From the cell containing the given text, extract its center point as [X, Y] coordinate. 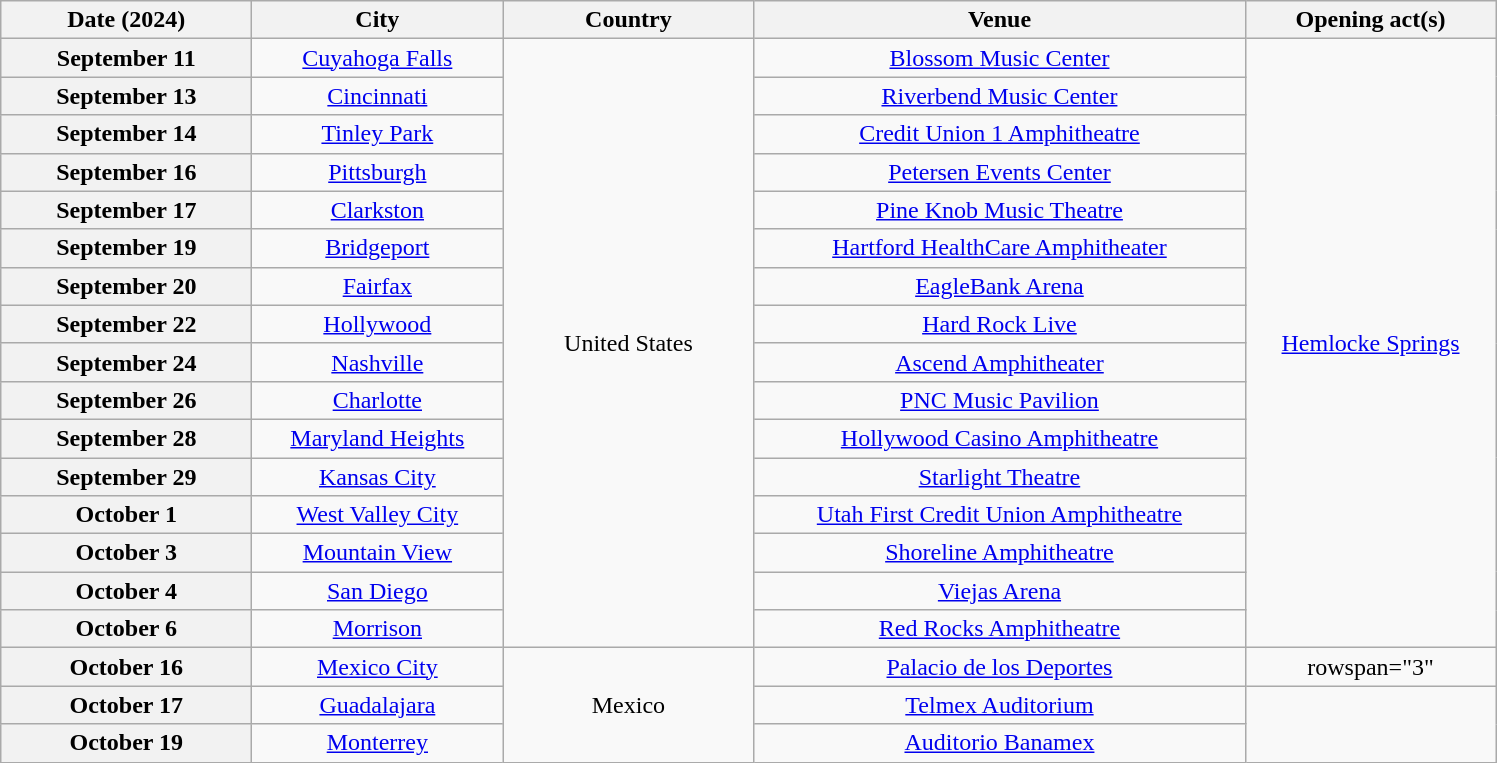
Mountain View [378, 553]
Red Rocks Amphitheatre [1000, 629]
Bridgeport [378, 248]
Guadalajara [378, 705]
Fairfax [378, 286]
Mexico City [378, 667]
September 20 [126, 286]
EagleBank Arena [1000, 286]
September 28 [126, 438]
Hartford HealthCare Amphitheater [1000, 248]
September 24 [126, 362]
Nashville [378, 362]
October 4 [126, 591]
Telmex Auditorium [1000, 705]
Auditorio Banamex [1000, 743]
October 1 [126, 515]
October 6 [126, 629]
Palacio de los Deportes [1000, 667]
Blossom Music Center [1000, 58]
September 19 [126, 248]
Kansas City [378, 477]
Utah First Credit Union Amphitheatre [1000, 515]
September 26 [126, 400]
Opening act(s) [1370, 20]
September 11 [126, 58]
rowspan="3" [1370, 667]
October 16 [126, 667]
Petersen Events Center [1000, 172]
Starlight Theatre [1000, 477]
Shoreline Amphitheatre [1000, 553]
San Diego [378, 591]
Maryland Heights [378, 438]
Viejas Arena [1000, 591]
September 16 [126, 172]
Credit Union 1 Amphitheatre [1000, 134]
Ascend Amphitheater [1000, 362]
October 3 [126, 553]
Riverbend Music Center [1000, 96]
September 22 [126, 324]
United States [628, 344]
September 13 [126, 96]
City [378, 20]
Pine Knob Music Theatre [1000, 210]
Hollywood [378, 324]
Hollywood Casino Amphitheatre [1000, 438]
West Valley City [378, 515]
Pittsburgh [378, 172]
Tinley Park [378, 134]
Cuyahoga Falls [378, 58]
Venue [1000, 20]
PNC Music Pavilion [1000, 400]
Country [628, 20]
Hard Rock Live [1000, 324]
Charlotte [378, 400]
September 17 [126, 210]
Clarkston [378, 210]
Hemlocke Springs [1370, 344]
September 29 [126, 477]
Morrison [378, 629]
Mexico [628, 705]
October 19 [126, 743]
Monterrey [378, 743]
Cincinnati [378, 96]
October 17 [126, 705]
Date (2024) [126, 20]
September 14 [126, 134]
